Return [x, y] of the center of cell containing provided text 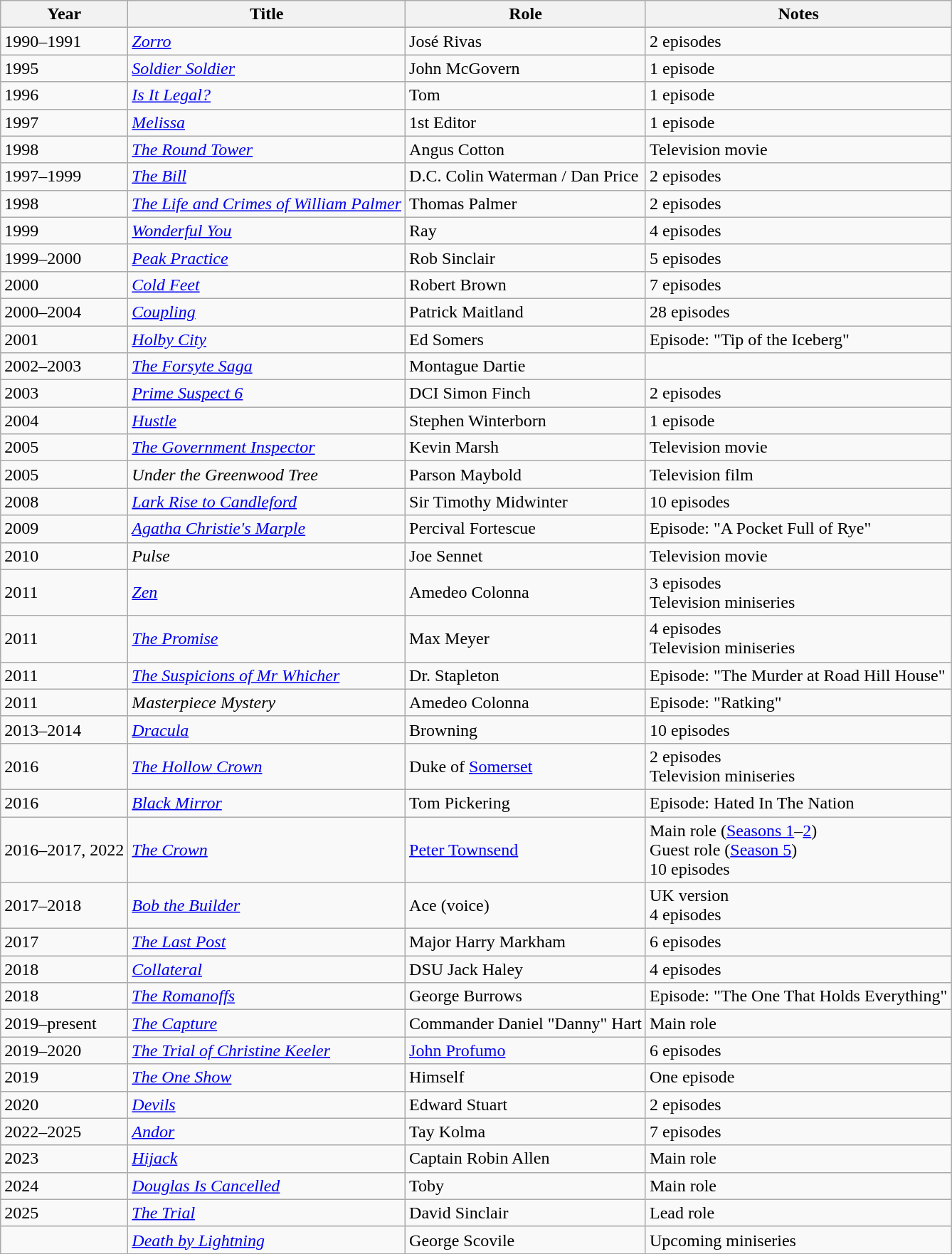
3 episodesTelevision miniseries [798, 592]
2024 [64, 1186]
Episode: "The Murder at Road Hill House" [798, 675]
The Hollow Crown [267, 766]
Joe Sennet [526, 556]
2009 [64, 529]
2022–2025 [64, 1132]
Edward Stuart [526, 1105]
The Life and Crimes of William Palmer [267, 204]
The Suspicions of Mr Whicher [267, 675]
2019 [64, 1078]
Thomas Palmer [526, 204]
Black Mirror [267, 803]
1999–2000 [64, 258]
Tom Pickering [526, 803]
2010 [64, 556]
Soldier Soldier [267, 68]
1990–1991 [64, 41]
Lark Rise to Candleford [267, 502]
Patrick Maitland [526, 312]
2008 [64, 502]
2000–2004 [64, 312]
Zen [267, 592]
The Last Post [267, 942]
Prime Suspect 6 [267, 394]
2002–2003 [64, 367]
Peter Townsend [526, 850]
1997 [64, 122]
Episode: "Ratking" [798, 702]
José Rivas [526, 41]
The Trial [267, 1213]
Douglas Is Cancelled [267, 1186]
D.C. Colin Waterman / Dan Price [526, 176]
Toby [526, 1186]
David Sinclair [526, 1213]
Tay Kolma [526, 1132]
2019–2020 [64, 1050]
2003 [64, 394]
Sir Timothy Midwinter [526, 502]
Lead role [798, 1213]
1995 [64, 68]
2 episodesTelevision miniseries [798, 766]
Cold Feet [267, 285]
1996 [64, 95]
2023 [64, 1159]
Title [267, 14]
Hijack [267, 1159]
Under the Greenwood Tree [267, 475]
Devils [267, 1105]
Stephen Winterborn [526, 421]
Ray [526, 231]
Year [64, 14]
Zorro [267, 41]
Episode: "A Pocket Full of Rye" [798, 529]
One episode [798, 1078]
DSU Jack Haley [526, 969]
The Government Inspector [267, 448]
Coupling [267, 312]
The Capture [267, 1023]
The Romanoffs [267, 996]
Kevin Marsh [526, 448]
28 episodes [798, 312]
The Trial of Christine Keeler [267, 1050]
Angus Cotton [526, 149]
John Profumo [526, 1050]
Role [526, 14]
Robert Brown [526, 285]
2017–2018 [64, 905]
Captain Robin Allen [526, 1159]
George Scovile [526, 1240]
John McGovern [526, 68]
Major Harry Markham [526, 942]
Peak Practice [267, 258]
4 episodesTelevision miniseries [798, 639]
The Crown [267, 850]
Agatha Christie's Marple [267, 529]
Masterpiece Mystery [267, 702]
2025 [64, 1213]
Montague Dartie [526, 367]
The Bill [267, 176]
Holby City [267, 339]
Collateral [267, 969]
Ace (voice) [526, 905]
Tom [526, 95]
Ed Somers [526, 339]
Main role (Seasons 1–2)Guest role (Season 5)10 episodes [798, 850]
Episode: "The One That Holds Everything" [798, 996]
Commander Daniel "Danny" Hart [526, 1023]
Episode: Hated In The Nation [798, 803]
Bob the Builder [267, 905]
2004 [64, 421]
Duke of Somerset [526, 766]
Episode: "Tip of the Iceberg" [798, 339]
Upcoming miniseries [798, 1240]
Notes [798, 14]
Wonderful You [267, 231]
Hustle [267, 421]
2020 [64, 1105]
Percival Fortescue [526, 529]
The Promise [267, 639]
1999 [64, 231]
Andor [267, 1132]
Browning [526, 729]
1st Editor [526, 122]
The Round Tower [267, 149]
The One Show [267, 1078]
2016–2017, 2022 [64, 850]
5 episodes [798, 258]
Rob Sinclair [526, 258]
Himself [526, 1078]
UK version4 episodes [798, 905]
Parson Maybold [526, 475]
2019–present [64, 1023]
Dracula [267, 729]
DCI Simon Finch [526, 394]
2013–2014 [64, 729]
Death by Lightning [267, 1240]
Melissa [267, 122]
2017 [64, 942]
2000 [64, 285]
The Forsyte Saga [267, 367]
1997–1999 [64, 176]
Dr. Stapleton [526, 675]
Television film [798, 475]
Pulse [267, 556]
George Burrows [526, 996]
Max Meyer [526, 639]
2001 [64, 339]
Is It Legal? [267, 95]
